Identify which cell holds the provided text, then report its (X, Y) central coordinate. 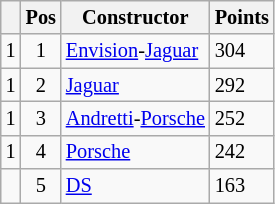
242 (242, 152)
292 (242, 85)
Points (242, 17)
3 (41, 118)
5 (41, 186)
163 (242, 186)
252 (242, 118)
Constructor (136, 17)
Andretti-Porsche (136, 118)
304 (242, 51)
DS (136, 186)
2 (41, 85)
Envision-Jaguar (136, 51)
Jaguar (136, 85)
Pos (41, 17)
Porsche (136, 152)
4 (41, 152)
